Locate the cell with the specified text and output its (x, y) center coordinate. 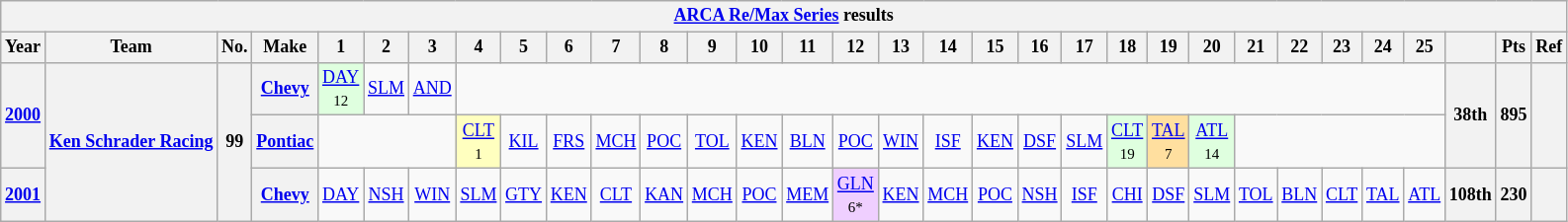
7 (616, 47)
1 (341, 47)
38th (1471, 114)
10 (759, 47)
AND (432, 89)
3 (432, 47)
15 (996, 47)
230 (1514, 194)
20 (1212, 47)
TAL (1383, 194)
24 (1383, 47)
KAN (664, 194)
21 (1256, 47)
FRS (568, 142)
16 (1040, 47)
2000 (24, 114)
DAY12 (341, 89)
No. (235, 47)
17 (1085, 47)
13 (901, 47)
11 (808, 47)
CLT1 (479, 142)
23 (1343, 47)
99 (235, 142)
CHI (1127, 194)
25 (1425, 47)
Make (285, 47)
GTY (524, 194)
6 (568, 47)
DAY (341, 194)
14 (948, 47)
ATL (1425, 194)
TAL7 (1169, 142)
4 (479, 47)
MEM (808, 194)
CLT19 (1127, 142)
Ken Schrader Racing (131, 142)
Pts (1514, 47)
19 (1169, 47)
KIL (524, 142)
2001 (24, 194)
18 (1127, 47)
Pontiac (285, 142)
GLN6* (856, 194)
Team (131, 47)
8 (664, 47)
22 (1299, 47)
2 (387, 47)
Ref (1549, 47)
895 (1514, 114)
108th (1471, 194)
ATL14 (1212, 142)
9 (712, 47)
12 (856, 47)
Year (24, 47)
ARCA Re/Max Series results (784, 16)
5 (524, 47)
